Pinpoint the cell where the given text exists, returning its [X, Y] midpoint coordinate. 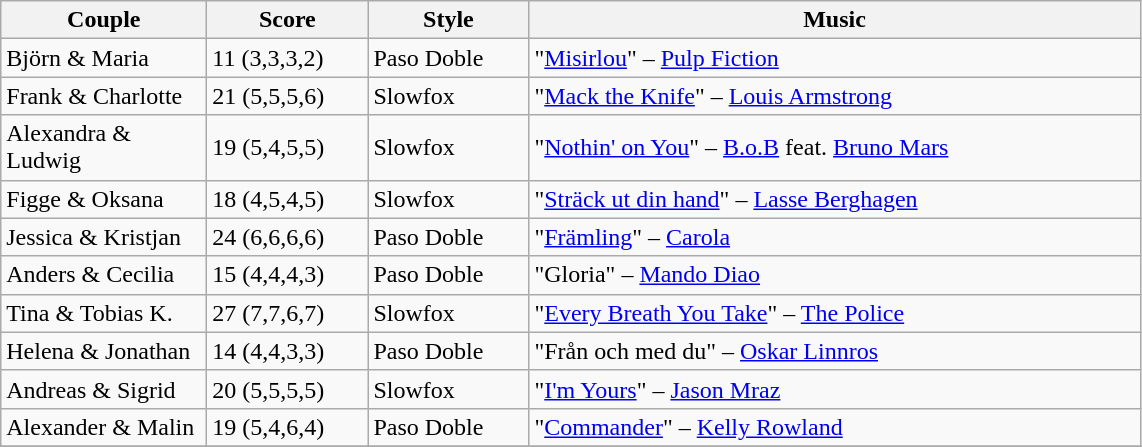
Helena & Jonathan [104, 351]
18 (4,5,4,5) [288, 199]
Couple [104, 20]
15 (4,4,4,3) [288, 275]
"Gloria" – Mando Diao [834, 275]
11 (3,3,3,2) [288, 58]
Anders & Cecilia [104, 275]
19 (5,4,6,4) [288, 427]
"Sträck ut din hand" – Lasse Berghagen [834, 199]
27 (7,7,6,7) [288, 313]
19 (5,4,5,5) [288, 148]
Music [834, 20]
Björn & Maria [104, 58]
24 (6,6,6,6) [288, 237]
"Nothin' on You" – B.o.B feat. Bruno Mars [834, 148]
"Misirlou" – Pulp Fiction [834, 58]
Figge & Oksana [104, 199]
"Commander" – Kelly Rowland [834, 427]
"Every Breath You Take" – The Police [834, 313]
Alexander & Malin [104, 427]
21 (5,5,5,6) [288, 96]
14 (4,4,3,3) [288, 351]
20 (5,5,5,5) [288, 389]
Alexandra & Ludwig [104, 148]
Andreas & Sigrid [104, 389]
Score [288, 20]
Frank & Charlotte [104, 96]
Style [448, 20]
"Främling" – Carola [834, 237]
"Mack the Knife" – Louis Armstrong [834, 96]
"Från och med du" – Oskar Linnros [834, 351]
Tina & Tobias K. [104, 313]
"I'm Yours" – Jason Mraz [834, 389]
Jessica & Kristjan [104, 237]
